Search for the cell housing the specified text and yield its (x, y) center coordinate. 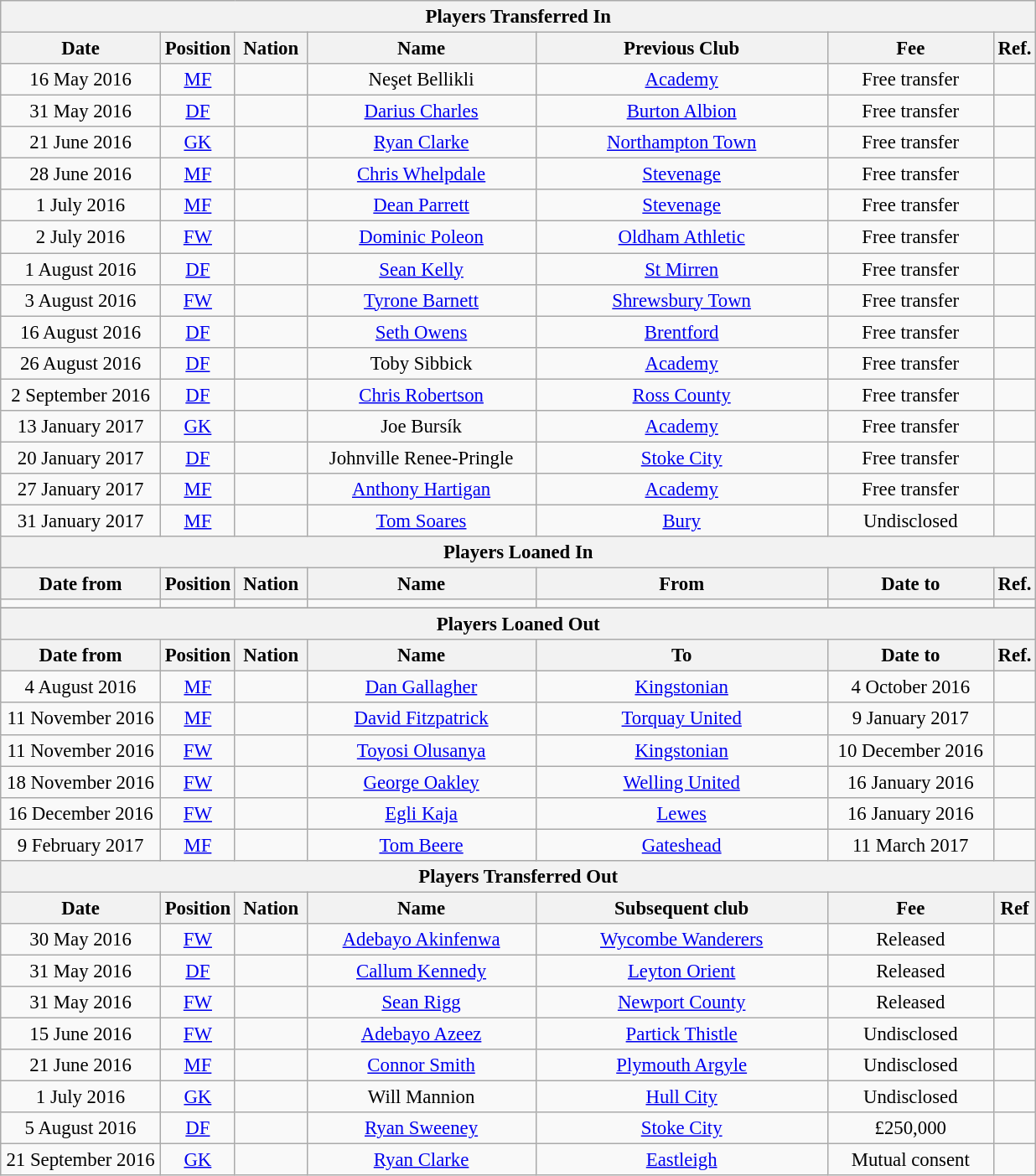
4 August 2016 (80, 687)
Gateshead (681, 845)
Players Loaned Out (518, 624)
Chris Whelpdale (421, 174)
26 August 2016 (80, 363)
Connor Smith (421, 1065)
Ryan Sweeney (421, 1128)
David Fitzpatrick (421, 719)
Tom Soares (421, 521)
Burton Albion (681, 111)
Dean Parrett (421, 205)
10 December 2016 (910, 750)
4 October 2016 (910, 687)
Chris Robertson (421, 395)
30 May 2016 (80, 940)
Subsequent club (681, 908)
16 December 2016 (80, 813)
Shrewsbury Town (681, 300)
Mutual consent (910, 1160)
16 May 2016 (80, 80)
Seth Owens (421, 332)
Plymouth Argyle (681, 1065)
Callum Kennedy (421, 971)
2 September 2016 (80, 395)
Johnville Renee-Pringle (421, 458)
Welling United (681, 782)
George Oakley (421, 782)
31 January 2017 (80, 521)
Partick Thistle (681, 1034)
Egli Kaja (421, 813)
From (681, 584)
Torquay United (681, 719)
1 August 2016 (80, 269)
Adebayo Akinfenwa (421, 940)
Neşet Bellikli (421, 80)
Will Mannion (421, 1097)
13 January 2017 (80, 427)
£250,000 (910, 1128)
Dominic Poleon (421, 237)
Darius Charles (421, 111)
Ross County (681, 395)
St Mirren (681, 269)
Ref (1014, 908)
Tyrone Barnett (421, 300)
Lewes (681, 813)
Eastleigh (681, 1160)
Northampton Town (681, 142)
To (681, 655)
Players Transferred In (518, 17)
Tom Beere (421, 845)
Players Loaned In (518, 552)
Anthony Hartigan (421, 490)
Players Transferred Out (518, 877)
Sean Kelly (421, 269)
Previous Club (681, 49)
21 September 2016 (80, 1160)
16 August 2016 (80, 332)
Newport County (681, 1002)
28 June 2016 (80, 174)
Leyton Orient (681, 971)
9 January 2017 (910, 719)
Brentford (681, 332)
18 November 2016 (80, 782)
Wycombe Wanderers (681, 940)
11 March 2017 (910, 845)
Sean Rigg (421, 1002)
Adebayo Azeez (421, 1034)
27 January 2017 (80, 490)
15 June 2016 (80, 1034)
Toby Sibbick (421, 363)
2 July 2016 (80, 237)
Dan Gallagher (421, 687)
Toyosi Olusanya (421, 750)
20 January 2017 (80, 458)
9 February 2017 (80, 845)
Hull City (681, 1097)
Oldham Athletic (681, 237)
Bury (681, 521)
3 August 2016 (80, 300)
Joe Bursík (421, 427)
5 August 2016 (80, 1128)
